Identify which cell holds the provided text, then report its [x, y] central coordinate. 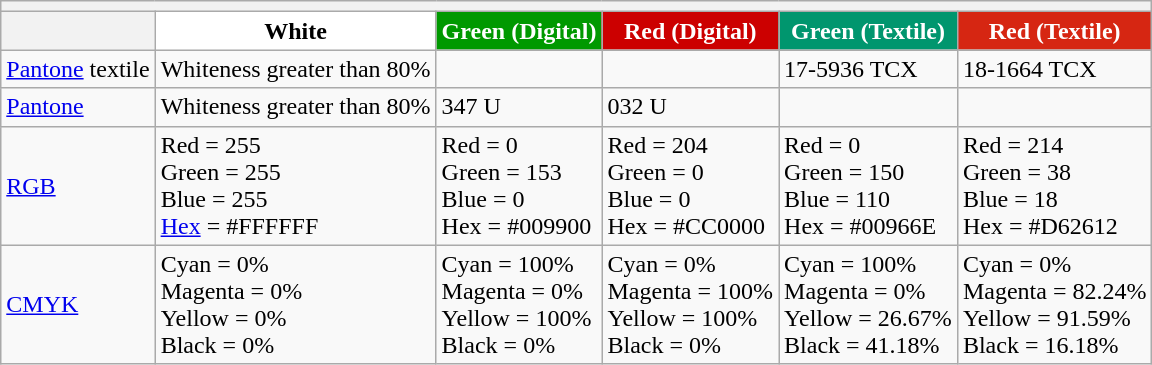
White [296, 31]
032 U [690, 107]
Red = 0Green = 150Blue = 110Hex = #00966E [868, 186]
Cyan = 0%Magenta = 82.24%Yellow = 91.59%Black = 16.18% [1054, 304]
Cyan = 0%Magenta = 0%Yellow = 0%Black = 0% [296, 304]
Red = 0Green = 153Blue = 0Hex = #009900 [519, 186]
CMYK [78, 304]
Red = 214Green = 38Blue = 18Hex = #D62612 [1054, 186]
Cyan = 100%Magenta = 0%Yellow = 26.67%Black = 41.18% [868, 304]
Red (Digital) [690, 31]
Cyan = 0%Magenta = 100%Yellow = 100%Black = 0% [690, 304]
RGB [78, 186]
Pantone [78, 107]
18-1664 TCX [1054, 69]
Red = 255Green = 255Blue = 255Hex = #FFFFFF [296, 186]
Red (Textile) [1054, 31]
Green (Digital) [519, 31]
Green (Textile) [868, 31]
347 U [519, 107]
Red = 204Green = 0Blue = 0Hex = #CC0000 [690, 186]
Pantone textile [78, 69]
17-5936 TCX [868, 69]
Cyan = 100%Magenta = 0%Yellow = 100%Black = 0% [519, 304]
